Output the (X, Y) coordinate of the center of the cell containing the given text.  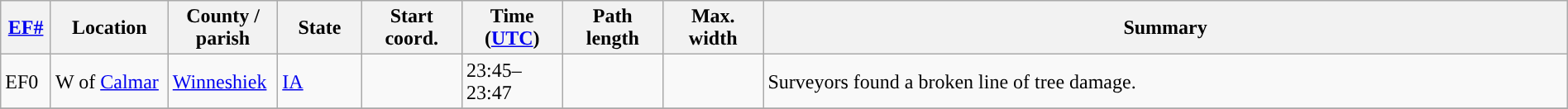
Location (109, 28)
W of Calmar (109, 81)
Start coord. (412, 28)
Path length (612, 28)
23:45–23:47 (513, 81)
Surveyors found a broken line of tree damage. (1165, 81)
Winneshiek (223, 81)
IA (319, 81)
County / parish (223, 28)
State (319, 28)
Summary (1165, 28)
EF0 (26, 81)
Time (UTC) (513, 28)
Max. width (713, 28)
EF# (26, 28)
